Scan for the cell matching the given text and deliver its [X, Y] coordinate at center. 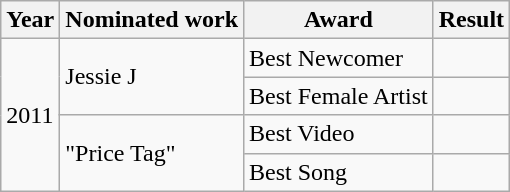
"Price Tag" [152, 153]
Best Video [339, 134]
Award [339, 20]
Best Song [339, 172]
Best Female Artist [339, 96]
Jessie J [152, 77]
Best Newcomer [339, 58]
Result [471, 20]
Nominated work [152, 20]
Year [30, 20]
2011 [30, 115]
